Detect which cell encompasses the target text, then output its (X, Y) center coordinate. 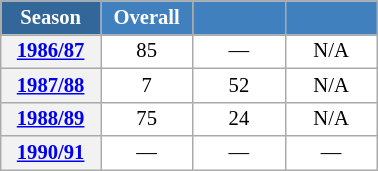
75 (146, 119)
52 (239, 85)
1986/87 (51, 51)
1990/91 (51, 153)
Overall (146, 17)
7 (146, 85)
24 (239, 119)
1987/88 (51, 85)
1988/89 (51, 119)
85 (146, 51)
Season (51, 17)
